Return [x, y] of the center of cell containing provided text 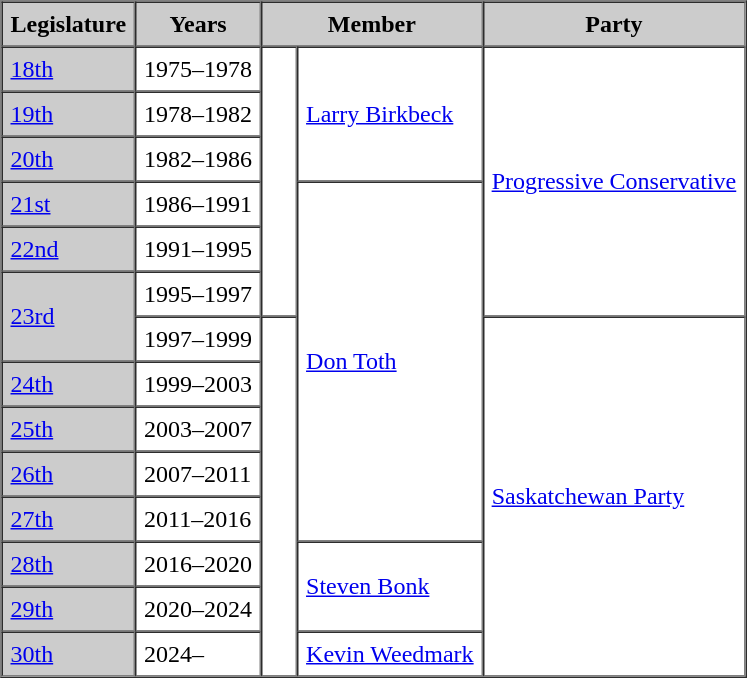
21st [69, 204]
Legislature [69, 24]
18th [69, 68]
1982–1986 [198, 158]
26th [69, 474]
Larry Birkbeck [390, 114]
1997–1999 [198, 338]
Progressive Conservative [614, 181]
Steven Bonk [390, 587]
22nd [69, 248]
30th [69, 654]
2016–2020 [198, 564]
27th [69, 518]
1995–1997 [198, 294]
1986–1991 [198, 204]
1999–2003 [198, 384]
2011–2016 [198, 518]
Don Toth [390, 362]
2003–2007 [198, 428]
23rd [69, 317]
1991–1995 [198, 248]
Member [372, 24]
Years [198, 24]
Saskatchewan Party [614, 496]
1975–1978 [198, 68]
1978–1982 [198, 114]
2024– [198, 654]
Party [614, 24]
24th [69, 384]
29th [69, 608]
20th [69, 158]
2020–2024 [198, 608]
28th [69, 564]
Kevin Weedmark [390, 654]
25th [69, 428]
2007–2011 [198, 474]
19th [69, 114]
